Locate the cell with the specified text and output its (x, y) center coordinate. 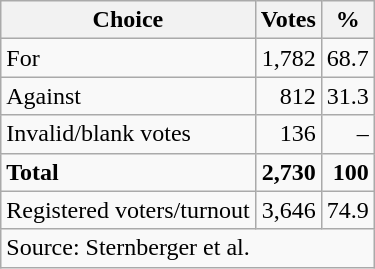
Invalid/blank votes (128, 134)
Votes (288, 20)
For (128, 58)
31.3 (348, 96)
100 (348, 172)
74.9 (348, 210)
Choice (128, 20)
Registered voters/turnout (128, 210)
– (348, 134)
% (348, 20)
Against (128, 96)
2,730 (288, 172)
68.7 (348, 58)
1,782 (288, 58)
136 (288, 134)
812 (288, 96)
Source: Sternberger et al. (188, 248)
Total (128, 172)
3,646 (288, 210)
